Return [X, Y] of the center of cell containing provided text 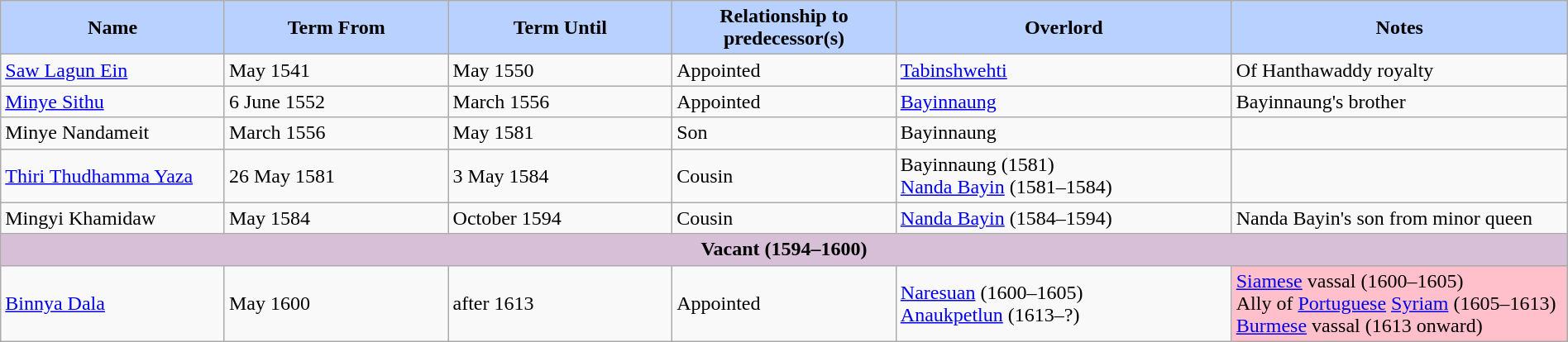
Binnya Dala [112, 303]
Of Hanthawaddy royalty [1399, 70]
Naresuan (1600–1605) Anaukpetlun (1613–?) [1064, 303]
Name [112, 28]
Vacant (1594–1600) [784, 249]
6 June 1552 [336, 102]
May 1584 [336, 218]
Mingyi Khamidaw [112, 218]
Term From [336, 28]
May 1550 [561, 70]
Tabinshwehti [1064, 70]
Minye Sithu [112, 102]
May 1600 [336, 303]
26 May 1581 [336, 175]
Nanda Bayin's son from minor queen [1399, 218]
October 1594 [561, 218]
after 1613 [561, 303]
Term Until [561, 28]
Nanda Bayin (1584–1594) [1064, 218]
Notes [1399, 28]
May 1581 [561, 133]
Overlord [1064, 28]
Saw Lagun Ein [112, 70]
May 1541 [336, 70]
Son [784, 133]
Bayinnaung (1581) Nanda Bayin (1581–1584) [1064, 175]
3 May 1584 [561, 175]
Siamese vassal (1600–1605) Ally of Portuguese Syriam (1605–1613) Burmese vassal (1613 onward) [1399, 303]
Minye Nandameit [112, 133]
Thiri Thudhamma Yaza [112, 175]
Bayinnaung's brother [1399, 102]
Relationship to predecessor(s) [784, 28]
